Determine the (X, Y) coordinate at the center of the cell enclosing the given text.  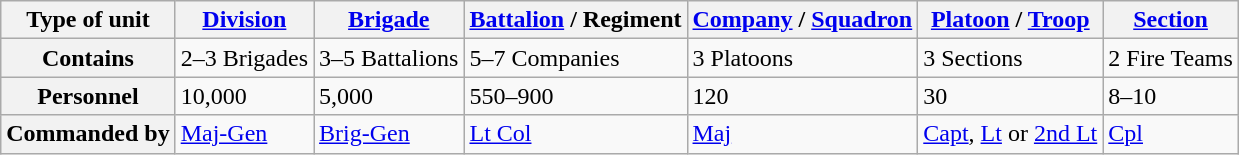
2 Fire Teams (1171, 58)
Contains (88, 58)
Maj (802, 134)
3 Sections (1010, 58)
30 (1010, 96)
Section (1171, 20)
Maj-Gen (244, 134)
550–900 (576, 96)
Personnel (88, 96)
Company / Squadron (802, 20)
10,000 (244, 96)
3 Platoons (802, 58)
Type of unit (88, 20)
2–3 Brigades (244, 58)
5–7 Companies (576, 58)
Cpl (1171, 134)
Brig-Gen (389, 134)
3–5 Battalions (389, 58)
Battalion / Regiment (576, 20)
Commanded by (88, 134)
Platoon / Troop (1010, 20)
5,000 (389, 96)
Capt, Lt or 2nd Lt (1010, 134)
8–10 (1171, 96)
120 (802, 96)
Brigade (389, 20)
Lt Col (576, 134)
Division (244, 20)
